Pinpoint the cell where the given text exists, returning its [x, y] midpoint coordinate. 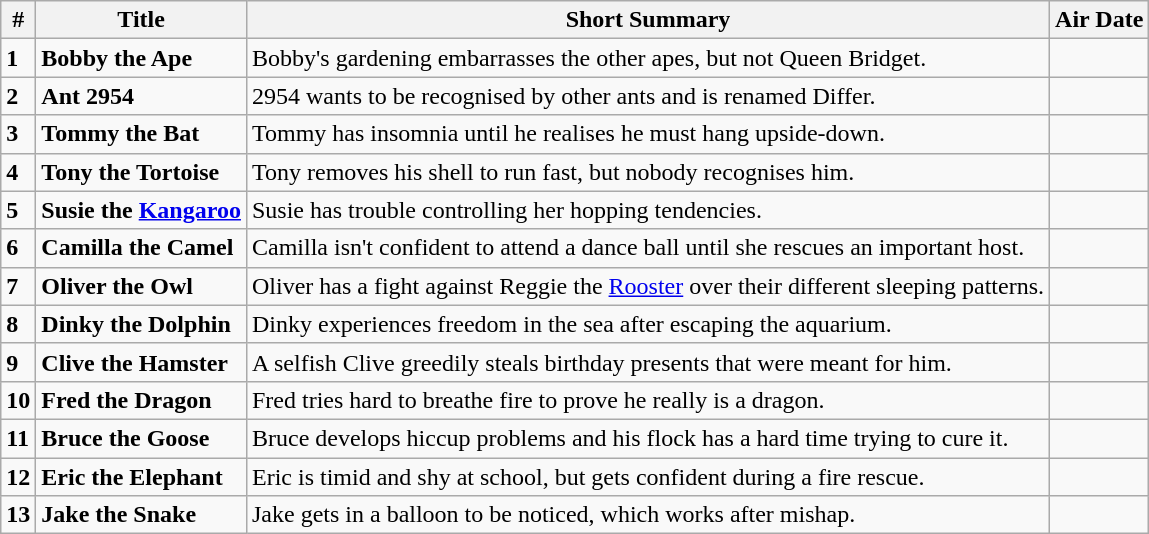
Bobby the Ape [142, 58]
7 [18, 286]
# [18, 20]
9 [18, 362]
8 [18, 324]
Short Summary [648, 20]
Tommy has insomnia until he realises he must hang upside-down. [648, 134]
A selfish Clive greedily steals birthday presents that were meant for him. [648, 362]
Camilla the Camel [142, 248]
Jake the Snake [142, 515]
11 [18, 438]
2954 wants to be recognised by other ants and is renamed Differ. [648, 96]
2 [18, 96]
13 [18, 515]
Camilla isn't confident to attend a dance ball until she rescues an important host. [648, 248]
10 [18, 400]
Oliver the Owl [142, 286]
Tony removes his shell to run fast, but nobody recognises him. [648, 172]
Dinky the Dolphin [142, 324]
Bruce develops hiccup problems and his flock has a hard time trying to cure it. [648, 438]
3 [18, 134]
4 [18, 172]
Ant 2954 [142, 96]
Title [142, 20]
Tommy the Bat [142, 134]
5 [18, 210]
Jake gets in a balloon to be noticed, which works after mishap. [648, 515]
Clive the Hamster [142, 362]
Oliver has a fight against Reggie the Rooster over their different sleeping patterns. [648, 286]
Air Date [1100, 20]
Tony the Tortoise [142, 172]
Dinky experiences freedom in the sea after escaping the aquarium. [648, 324]
Eric the Elephant [142, 477]
12 [18, 477]
Susie has trouble controlling her hopping tendencies. [648, 210]
Bobby's gardening embarrasses the other apes, but not Queen Bridget. [648, 58]
Eric is timid and shy at school, but gets confident during a fire rescue. [648, 477]
Fred the Dragon [142, 400]
Fred tries hard to breathe fire to prove he really is a dragon. [648, 400]
1 [18, 58]
6 [18, 248]
Bruce the Goose [142, 438]
Susie the Kangaroo [142, 210]
